Return [X, Y] of the center of cell containing provided text 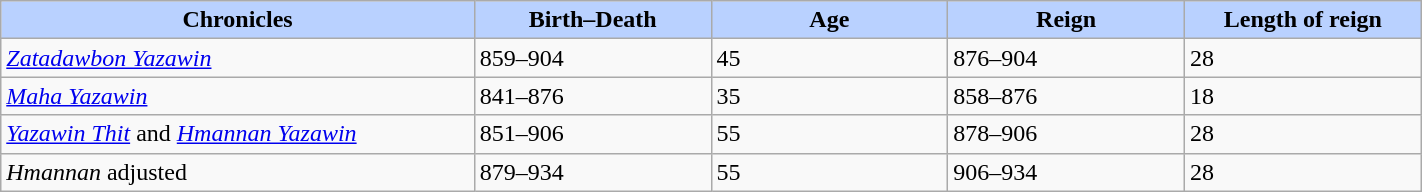
Yazawin Thit and Hmannan Yazawin [238, 134]
906–934 [1066, 172]
859–904 [592, 58]
841–876 [592, 96]
18 [1302, 96]
879–934 [592, 172]
851–906 [592, 134]
45 [830, 58]
Birth–Death [592, 20]
Maha Yazawin [238, 96]
Reign [1066, 20]
Age [830, 20]
878–906 [1066, 134]
Length of reign [1302, 20]
Zatadawbon Yazawin [238, 58]
858–876 [1066, 96]
35 [830, 96]
Chronicles [238, 20]
Hmannan adjusted [238, 172]
876–904 [1066, 58]
